Provide the (X, Y) coordinate of the cell's center where the given text is located.  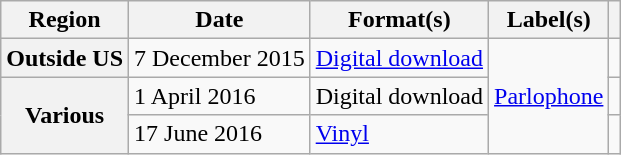
Various (65, 115)
Parlophone (549, 96)
Date (220, 20)
Format(s) (399, 20)
1 April 2016 (220, 96)
Label(s) (549, 20)
7 December 2015 (220, 58)
17 June 2016 (220, 134)
Outside US (65, 58)
Region (65, 20)
Vinyl (399, 134)
